Return [X, Y] of the center of cell containing provided text 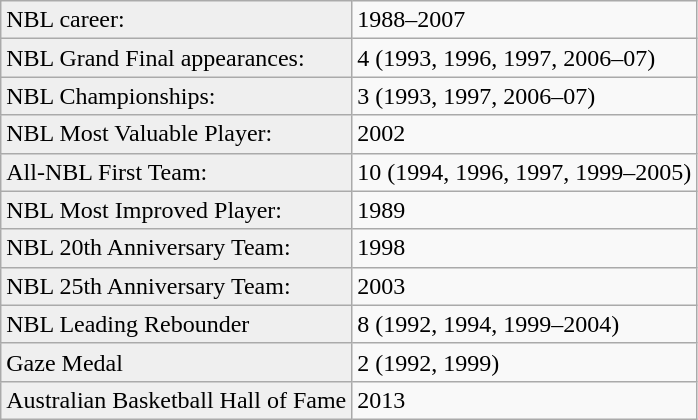
NBL 25th Anniversary Team: [176, 286]
1998 [524, 248]
NBL career: [176, 20]
1988–2007 [524, 20]
NBL Leading Rebounder [176, 324]
1989 [524, 210]
4 (1993, 1996, 1997, 2006–07) [524, 58]
2003 [524, 286]
3 (1993, 1997, 2006–07) [524, 96]
2002 [524, 134]
NBL Most Improved Player: [176, 210]
NBL Championships: [176, 96]
NBL Grand Final appearances: [176, 58]
10 (1994, 1996, 1997, 1999–2005) [524, 172]
All-NBL First Team: [176, 172]
2 (1992, 1999) [524, 362]
NBL 20th Anniversary Team: [176, 248]
Australian Basketball Hall of Fame [176, 400]
2013 [524, 400]
8 (1992, 1994, 1999–2004) [524, 324]
NBL Most Valuable Player: [176, 134]
Gaze Medal [176, 362]
